From the cell containing the given text, extract its center point as [x, y] coordinate. 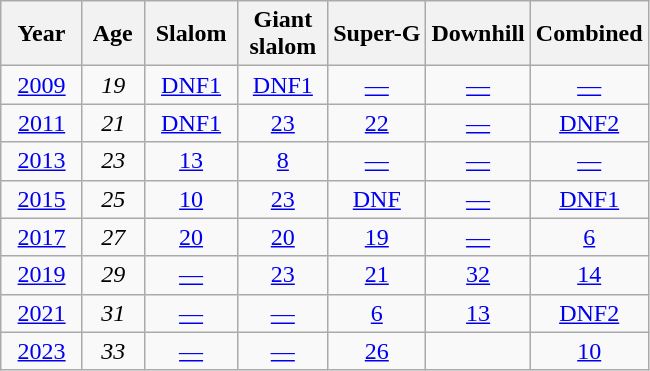
25 [113, 199]
2009 [42, 85]
27 [113, 237]
2011 [42, 123]
Downhill [478, 34]
Giant slalom [283, 34]
33 [113, 351]
22 [377, 123]
2019 [42, 275]
2015 [42, 199]
2013 [42, 161]
DNF [377, 199]
29 [113, 275]
31 [113, 313]
Super-G [377, 34]
26 [377, 351]
2017 [42, 237]
Age [113, 34]
2021 [42, 313]
Slalom [191, 34]
Combined [589, 34]
8 [283, 161]
2023 [42, 351]
14 [589, 275]
Year [42, 34]
32 [478, 275]
